Output the [x, y] coordinate of the center of the cell containing the given text.  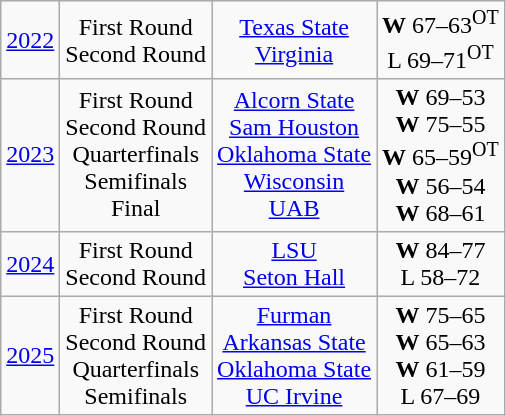
First RoundSecond RoundQuarterfinalsSemifinals [136, 356]
2023 [30, 156]
W 69–53 W 75–55W 65–59OTW 56–54W 68–61 [441, 156]
2025 [30, 356]
2024 [30, 264]
2022 [30, 40]
First RoundSecond RoundQuarterfinalsSemifinalsFinal [136, 156]
LSUSeton Hall [294, 264]
FurmanArkansas StateOklahoma StateUC Irvine [294, 356]
W 75–65 W 65–63 W 61–59 L 67–69 [441, 356]
Texas StateVirginia [294, 40]
Alcorn StateSam HoustonOklahoma StateWisconsinUAB [294, 156]
W 67–63OTL 69–71OT [441, 40]
W 84–77L 58–72 [441, 264]
